Find where the given text appears and provide that cell's center as [x, y] coordinate. 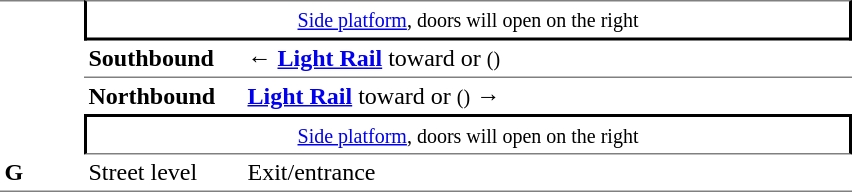
Northbound [164, 95]
Exit/entrance [548, 173]
Light Rail toward or () → [548, 95]
Street level [164, 173]
← Light Rail toward or () [548, 58]
Southbound [164, 58]
G [42, 96]
